Extract the (x, y) coordinate from the center of the cell holding the provided text.  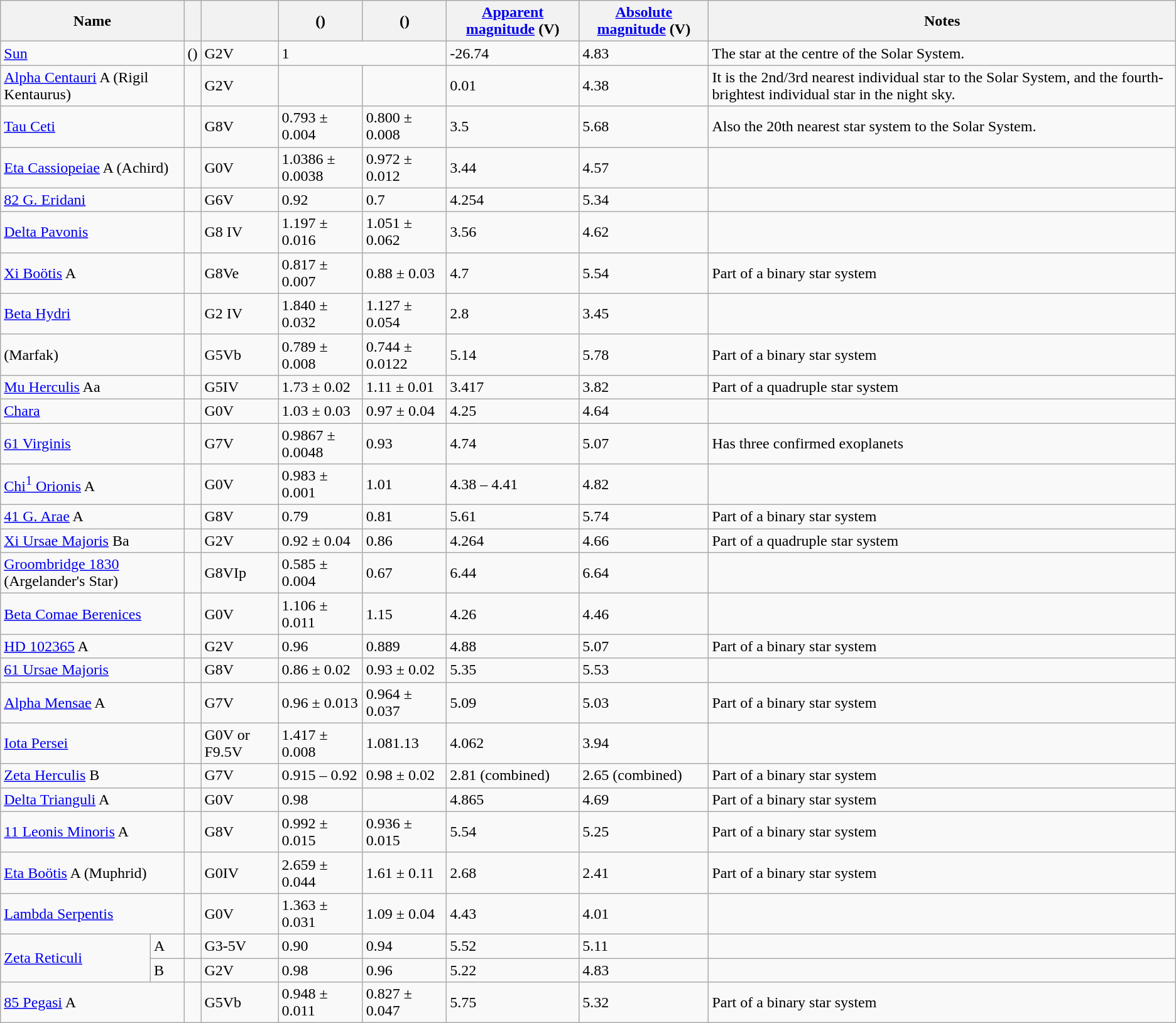
5.35 (513, 670)
Eta Cassiopeiae A (Achird) (92, 167)
Alpha Mensae A (92, 702)
2.68 (513, 873)
Sun (92, 53)
0.98 ± 0.02 (405, 776)
0.992 ± 0.015 (320, 831)
5.25 (644, 831)
1.61 ± 0.11 (405, 873)
Apparent magnitude (V) (513, 21)
Chi1 Orionis A (92, 485)
3.82 (644, 387)
4.264 (513, 541)
Tau Ceti (92, 127)
Iota Persei (92, 744)
4.062 (513, 744)
4.46 (644, 614)
1.363 ± 0.031 (320, 913)
Xi Ursae Majoris Ba (92, 541)
0.964 ± 0.037 (405, 702)
0.817 ± 0.007 (320, 273)
0.936 ± 0.015 (405, 831)
4.57 (644, 167)
0.972 ± 0.012 (405, 167)
5.74 (644, 517)
Mu Herculis Aa (92, 387)
2.41 (644, 873)
5.53 (644, 670)
G8VIp (240, 573)
4.38 (644, 85)
0.915 – 0.92 (320, 776)
3.44 (513, 167)
Absolute magnitude (V) (644, 21)
0.827 ± 0.047 (405, 1002)
5.03 (644, 702)
85 Pegasi A (92, 1002)
A (167, 946)
Zeta Reticuli (75, 958)
It is the 2nd/3rd nearest individual star to the Solar System, and the fourth-brightest individual star in the night sky. (942, 85)
4.66 (644, 541)
0.92 (320, 200)
4.01 (644, 913)
3.5 (513, 127)
The star at the centre of the Solar System. (942, 53)
1.09 ± 0.04 (405, 913)
Eta Boötis A (Muphrid) (92, 873)
4.64 (644, 411)
5.68 (644, 127)
0.86 ± 0.02 (320, 670)
0.9867 ± 0.0048 (320, 443)
4.88 (513, 646)
5.22 (513, 970)
5.61 (513, 517)
4.865 (513, 799)
1.0386 ± 0.0038 (320, 167)
0.88 ± 0.03 (405, 273)
Chara (92, 411)
4.62 (644, 232)
3.45 (644, 314)
4.43 (513, 913)
0.97 ± 0.04 (405, 411)
0.800 ± 0.008 (405, 127)
4.38 – 4.41 (513, 485)
1.081.13 (405, 744)
Xi Boötis A (92, 273)
1.127 ± 0.054 (405, 314)
4.26 (513, 614)
0.948 ± 0.011 (320, 1002)
Beta Hydri (92, 314)
0.86 (405, 541)
5.75 (513, 1002)
Notes (942, 21)
6.64 (644, 573)
1.15 (405, 614)
4.7 (513, 273)
0.81 (405, 517)
5.78 (644, 354)
Also the 20th nearest star system to the Solar System. (942, 127)
Name (92, 21)
5.11 (644, 946)
G6V (240, 200)
4.254 (513, 200)
G3-5V (240, 946)
G2 IV (240, 314)
0.983 ± 0.001 (320, 485)
0.92 ± 0.04 (320, 541)
1.73 ± 0.02 (320, 387)
82 G. Eridani (92, 200)
61 Ursae Majoris (92, 670)
0.7 (405, 200)
0.889 (405, 646)
0.79 (320, 517)
5.32 (644, 1002)
HD 102365 A (92, 646)
1 (362, 53)
B (167, 970)
Delta Pavonis (92, 232)
3.56 (513, 232)
0.96 ± 0.013 (320, 702)
Zeta Herculis B (92, 776)
Beta Comae Berenices (92, 614)
4.82 (644, 485)
0.744 ± 0.0122 (405, 354)
1.417 ± 0.008 (320, 744)
0.93 ± 0.02 (405, 670)
0.789 ± 0.008 (320, 354)
1.03 ± 0.03 (320, 411)
0.94 (405, 946)
4.74 (513, 443)
4.25 (513, 411)
Delta Trianguli A (92, 799)
2.81 (combined) (513, 776)
1.197 ± 0.016 (320, 232)
G8 IV (240, 232)
41 G. Arae A (92, 517)
0.90 (320, 946)
Lambda Serpentis (92, 913)
1.840 ± 0.032 (320, 314)
Has three confirmed exoplanets (942, 443)
G5IV (240, 387)
3.417 (513, 387)
4.69 (644, 799)
0.93 (405, 443)
5.52 (513, 946)
0.585 ± 0.004 (320, 573)
G0V or F9.5V (240, 744)
0.793 ± 0.004 (320, 127)
1.01 (405, 485)
1.106 ± 0.011 (320, 614)
1.11 ± 0.01 (405, 387)
0.01 (513, 85)
2.65 (combined) (644, 776)
2.659 ± 0.044 (320, 873)
Alpha Centauri A (Rigil Kentaurus) (92, 85)
2.8 (513, 314)
0.67 (405, 573)
Groombridge 1830 (Argelander's Star) (92, 573)
-26.74 (513, 53)
G0IV (240, 873)
(Marfak) (92, 354)
1.051 ± 0.062 (405, 232)
5.34 (644, 200)
61 Virginis (92, 443)
G8Ve (240, 273)
11 Leonis Minoris A (92, 831)
5.09 (513, 702)
6.44 (513, 573)
3.94 (644, 744)
5.14 (513, 354)
